Pinpoint the cell where the given text exists, returning its [x, y] midpoint coordinate. 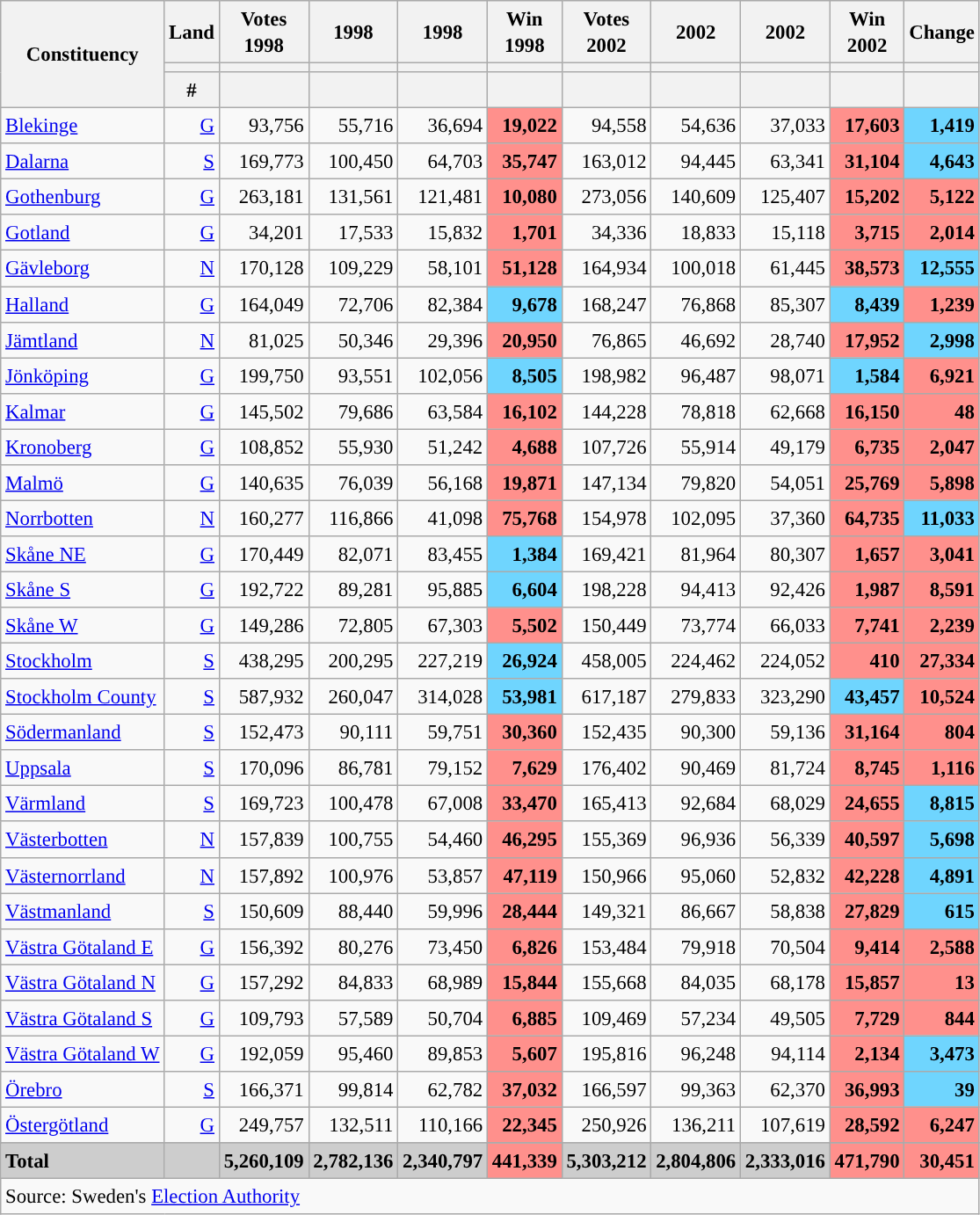
156,392 [264, 946]
56,339 [786, 840]
107,726 [606, 447]
62,668 [786, 411]
2,047 [942, 447]
31,104 [867, 162]
5,122 [942, 197]
54,051 [786, 484]
67,008 [443, 804]
29,396 [443, 339]
15,844 [524, 983]
99,363 [696, 1090]
25,769 [867, 484]
99,814 [353, 1090]
94,445 [696, 162]
100,755 [353, 840]
13 [942, 983]
92,426 [786, 589]
150,966 [606, 876]
84,833 [353, 983]
2,340,797 [443, 1160]
145,502 [264, 411]
55,716 [353, 127]
140,635 [264, 484]
37,033 [786, 127]
79,686 [353, 411]
22,345 [524, 1125]
96,936 [696, 840]
1,701 [524, 232]
Source: Sweden's Election Authority [490, 1197]
30,451 [942, 1160]
Jämtland [83, 339]
150,609 [264, 911]
154,978 [606, 519]
66,033 [786, 626]
2,014 [942, 232]
147,134 [606, 484]
61,445 [786, 269]
Norrbotten [83, 519]
Värmland [83, 804]
83,455 [443, 554]
844 [942, 1018]
6,247 [942, 1125]
47,119 [524, 876]
38,573 [867, 269]
36,993 [867, 1090]
441,339 [524, 1160]
53,857 [443, 876]
Stockholm [83, 661]
Jönköping [83, 376]
5,698 [942, 840]
28,740 [786, 339]
6,921 [942, 376]
76,865 [606, 339]
109,229 [353, 269]
279,833 [696, 696]
7,729 [867, 1018]
Västerbotten [83, 840]
5,260,109 [264, 1160]
11,033 [942, 519]
100,976 [353, 876]
438,295 [264, 661]
263,181 [264, 197]
458,005 [606, 661]
100,450 [353, 162]
1,584 [867, 376]
Gotland [83, 232]
170,449 [264, 554]
5,607 [524, 1053]
3,473 [942, 1053]
Skåne NE [83, 554]
166,597 [606, 1090]
Västra Götaland W [83, 1053]
35,747 [524, 162]
170,128 [264, 269]
121,481 [443, 197]
10,080 [524, 197]
Västra Götaland E [83, 946]
95,060 [696, 876]
18,833 [696, 232]
79,820 [696, 484]
53,981 [524, 696]
198,228 [606, 589]
96,248 [696, 1053]
155,369 [606, 840]
15,118 [786, 232]
62,782 [443, 1090]
273,056 [606, 197]
Kronoberg [83, 447]
2,782,136 [353, 1160]
24,655 [867, 804]
617,187 [606, 696]
140,609 [696, 197]
34,201 [264, 232]
76,868 [696, 304]
Win 1998 [524, 32]
116,866 [353, 519]
57,589 [353, 1018]
107,619 [786, 1125]
90,111 [353, 733]
81,724 [786, 768]
82,071 [353, 554]
110,166 [443, 1125]
93,756 [264, 127]
72,706 [353, 304]
Västmanland [83, 911]
136,211 [696, 1125]
Örebro [83, 1090]
94,558 [606, 127]
96,487 [696, 376]
4,643 [942, 162]
131,561 [353, 197]
1,987 [867, 589]
9,414 [867, 946]
33,470 [524, 804]
192,722 [264, 589]
28,592 [867, 1125]
54,460 [443, 840]
46,295 [524, 840]
2,588 [942, 946]
30,360 [524, 733]
55,914 [696, 447]
169,723 [264, 804]
73,450 [443, 946]
Total [83, 1160]
Gothenburg [83, 197]
615 [942, 911]
63,341 [786, 162]
68,029 [786, 804]
84,035 [696, 983]
62,370 [786, 1090]
90,469 [696, 768]
1,419 [942, 127]
150,449 [606, 626]
1,384 [524, 554]
78,818 [696, 411]
86,667 [696, 911]
17,952 [867, 339]
9,678 [524, 304]
8,591 [942, 589]
4,891 [942, 876]
49,179 [786, 447]
94,114 [786, 1053]
54,636 [696, 127]
52,832 [786, 876]
27,334 [942, 661]
86,781 [353, 768]
176,402 [606, 768]
227,219 [443, 661]
89,853 [443, 1053]
5,502 [524, 626]
323,290 [786, 696]
6,885 [524, 1018]
260,047 [353, 696]
15,202 [867, 197]
58,838 [786, 911]
102,056 [443, 376]
Constituency [83, 55]
250,926 [606, 1125]
68,178 [786, 983]
163,012 [606, 162]
16,150 [867, 411]
20,950 [524, 339]
109,793 [264, 1018]
59,136 [786, 733]
144,228 [606, 411]
10,524 [942, 696]
19,871 [524, 484]
95,885 [443, 589]
37,360 [786, 519]
8,815 [942, 804]
39 [942, 1090]
8,505 [524, 376]
88,440 [353, 911]
48 [942, 411]
164,934 [606, 269]
75,768 [524, 519]
Stockholm County [83, 696]
36,694 [443, 127]
804 [942, 733]
76,039 [353, 484]
195,816 [606, 1053]
51,242 [443, 447]
8,439 [867, 304]
100,478 [353, 804]
Kalmar [83, 411]
57,234 [696, 1018]
192,059 [264, 1053]
17,533 [353, 232]
51,128 [524, 269]
19,022 [524, 127]
98,071 [786, 376]
73,774 [696, 626]
471,790 [867, 1160]
Gävleborg [83, 269]
Votes 1998 [264, 32]
198,982 [606, 376]
100,018 [696, 269]
34,336 [606, 232]
109,469 [606, 1018]
81,025 [264, 339]
26,924 [524, 661]
157,839 [264, 840]
15,857 [867, 983]
5,303,212 [606, 1160]
Skåne W [83, 626]
79,918 [696, 946]
59,751 [443, 733]
5,898 [942, 484]
17,603 [867, 127]
157,292 [264, 983]
67,303 [443, 626]
68,989 [443, 983]
2,239 [942, 626]
58,101 [443, 269]
132,511 [353, 1125]
6,604 [524, 589]
Malmö [83, 484]
4,688 [524, 447]
Halland [83, 304]
27,829 [867, 911]
1,657 [867, 554]
95,460 [353, 1053]
59,996 [443, 911]
92,684 [696, 804]
157,892 [264, 876]
64,735 [867, 519]
6,826 [524, 946]
166,371 [264, 1090]
108,852 [264, 447]
Skåne S [83, 589]
40,597 [867, 840]
Västra Götaland N [83, 983]
81,964 [696, 554]
2,804,806 [696, 1160]
16,102 [524, 411]
6,735 [867, 447]
587,932 [264, 696]
Votes 2002 [606, 32]
249,757 [264, 1125]
42,228 [867, 876]
Land [192, 32]
12,555 [942, 269]
160,277 [264, 519]
125,407 [786, 197]
2,998 [942, 339]
165,413 [606, 804]
79,152 [443, 768]
46,692 [696, 339]
410 [867, 661]
8,745 [867, 768]
41,098 [443, 519]
50,704 [443, 1018]
Win 2002 [867, 32]
152,473 [264, 733]
31,164 [867, 733]
153,484 [606, 946]
72,805 [353, 626]
1,239 [942, 304]
155,668 [606, 983]
Dalarna [83, 162]
90,300 [696, 733]
Blekinge [83, 127]
7,741 [867, 626]
164,049 [264, 304]
Östergötland [83, 1125]
80,276 [353, 946]
49,505 [786, 1018]
# [192, 90]
Västernorrland [83, 876]
2,333,016 [786, 1160]
1,116 [942, 768]
224,052 [786, 661]
314,028 [443, 696]
169,773 [264, 162]
168,247 [606, 304]
Västra Götaland S [83, 1018]
55,930 [353, 447]
28,444 [524, 911]
70,504 [786, 946]
Södermanland [83, 733]
169,421 [606, 554]
199,750 [264, 376]
3,041 [942, 554]
64,703 [443, 162]
15,832 [443, 232]
152,435 [606, 733]
Uppsala [83, 768]
94,413 [696, 589]
56,168 [443, 484]
170,096 [264, 768]
149,286 [264, 626]
37,032 [524, 1090]
89,281 [353, 589]
93,551 [353, 376]
3,715 [867, 232]
63,584 [443, 411]
7,629 [524, 768]
82,384 [443, 304]
224,462 [696, 661]
2,134 [867, 1053]
80,307 [786, 554]
200,295 [353, 661]
Change [942, 32]
50,346 [353, 339]
149,321 [606, 911]
85,307 [786, 304]
43,457 [867, 696]
102,095 [696, 519]
